Detect which cell encompasses the target text, then output its [X, Y] center coordinate. 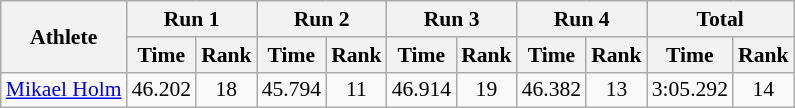
Mikael Holm [64, 90]
46.382 [552, 90]
46.914 [422, 90]
Athlete [64, 36]
3:05.292 [690, 90]
14 [764, 90]
Run 1 [192, 19]
Run 3 [452, 19]
Total [720, 19]
18 [226, 90]
46.202 [162, 90]
Run 4 [582, 19]
45.794 [292, 90]
Run 2 [322, 19]
13 [616, 90]
19 [486, 90]
11 [356, 90]
